Find where the given text appears and provide that cell's center as (x, y) coordinate. 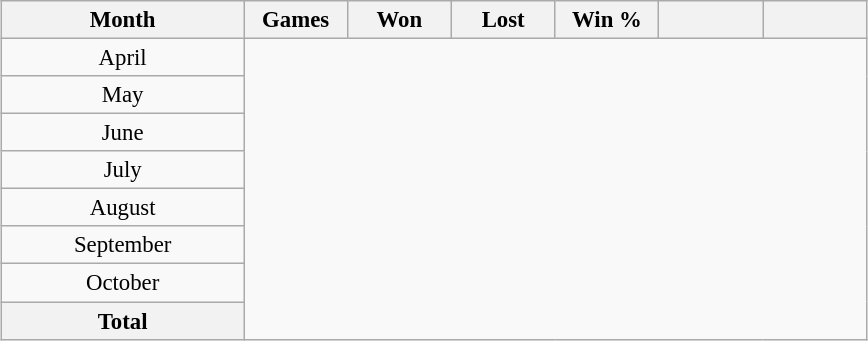
Win % (607, 20)
April (123, 58)
September (123, 245)
May (123, 95)
Games (296, 20)
June (123, 133)
July (123, 170)
Month (123, 20)
Total (123, 321)
Won (399, 20)
August (123, 208)
Lost (503, 20)
October (123, 283)
